Capture the cell that displays the provided text and extract its (X, Y) central coordinate. 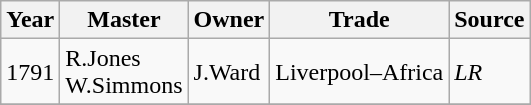
Owner (229, 20)
Trade (360, 20)
Year (30, 20)
Master (124, 20)
R.JonesW.Simmons (124, 72)
Source (490, 20)
1791 (30, 72)
Liverpool–Africa (360, 72)
J.Ward (229, 72)
LR (490, 72)
